Find where the given text appears and provide that cell's center as [x, y] coordinate. 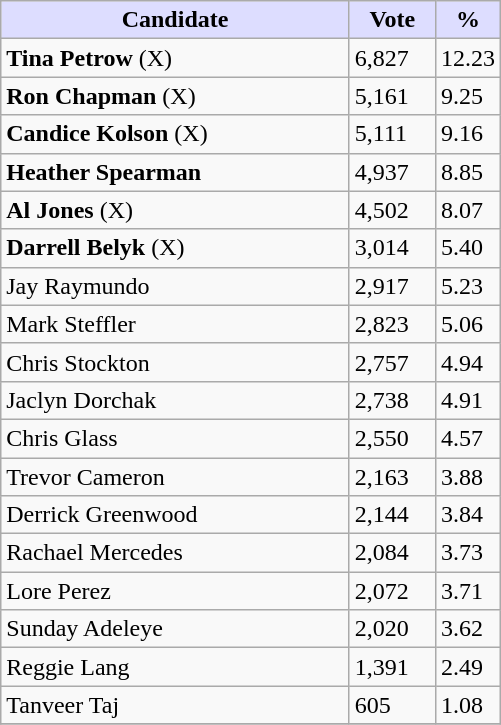
4.57 [468, 438]
8.07 [468, 210]
2,144 [392, 515]
Tanveer Taj [176, 705]
3.62 [468, 629]
9.16 [468, 134]
4,937 [392, 172]
3.88 [468, 477]
9.25 [468, 96]
Chris Glass [176, 438]
2,163 [392, 477]
1,391 [392, 667]
Ron Chapman (X) [176, 96]
8.85 [468, 172]
2,757 [392, 362]
4.91 [468, 400]
4.94 [468, 362]
Jaclyn Dorchak [176, 400]
3.73 [468, 553]
Heather Spearman [176, 172]
Candice Kolson (X) [176, 134]
12.23 [468, 58]
Trevor Cameron [176, 477]
2,020 [392, 629]
% [468, 20]
2,823 [392, 324]
2,072 [392, 591]
Vote [392, 20]
Rachael Mercedes [176, 553]
Derrick Greenwood [176, 515]
2,084 [392, 553]
Al Jones (X) [176, 210]
5.23 [468, 286]
Reggie Lang [176, 667]
2,738 [392, 400]
Mark Steffler [176, 324]
2,917 [392, 286]
605 [392, 705]
5,161 [392, 96]
Chris Stockton [176, 362]
Lore Perez [176, 591]
Jay Raymundo [176, 286]
2,550 [392, 438]
2.49 [468, 667]
Candidate [176, 20]
5.40 [468, 248]
Darrell Belyk (X) [176, 248]
5.06 [468, 324]
3,014 [392, 248]
Sunday Adeleye [176, 629]
3.71 [468, 591]
1.08 [468, 705]
Tina Petrow (X) [176, 58]
4,502 [392, 210]
3.84 [468, 515]
6,827 [392, 58]
5,111 [392, 134]
